Find where the given text appears and provide that cell's center as (X, Y) coordinate. 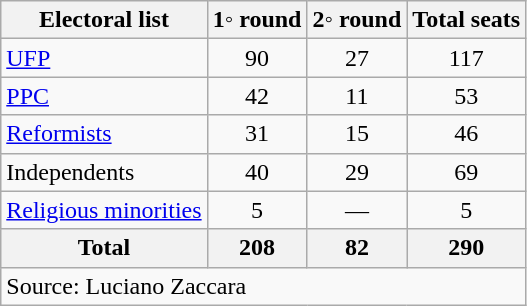
29 (357, 172)
Electoral list (104, 20)
27 (357, 58)
Religious minorities (104, 210)
31 (257, 134)
11 (357, 96)
Independents (104, 172)
2◦ round (357, 20)
Total seats (466, 20)
UFP (104, 58)
PPC (104, 96)
208 (257, 248)
40 (257, 172)
1◦ round (257, 20)
82 (357, 248)
53 (466, 96)
69 (466, 172)
15 (357, 134)
— (357, 210)
Total (104, 248)
90 (257, 58)
Source: Luciano Zaccara (264, 286)
46 (466, 134)
Reformists (104, 134)
42 (257, 96)
290 (466, 248)
117 (466, 58)
